Provide the [X, Y] coordinate of the cell's center where the given text is located.  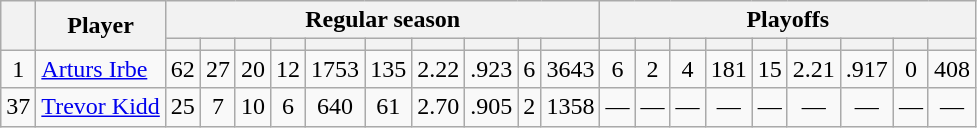
Regular season [382, 20]
1753 [336, 69]
640 [336, 107]
0 [910, 69]
.905 [492, 107]
12 [288, 69]
Player [101, 26]
1358 [570, 107]
2.22 [438, 69]
15 [770, 69]
4 [688, 69]
25 [182, 107]
20 [252, 69]
.917 [866, 69]
1 [18, 69]
Arturs Irbe [101, 69]
Trevor Kidd [101, 107]
27 [218, 69]
.923 [492, 69]
62 [182, 69]
61 [388, 107]
37 [18, 107]
408 [952, 69]
2.70 [438, 107]
10 [252, 107]
7 [218, 107]
3643 [570, 69]
181 [728, 69]
2.21 [814, 69]
135 [388, 69]
Playoffs [788, 20]
